For the text-containing cell, return its midpoint in (x, y) coordinate format. 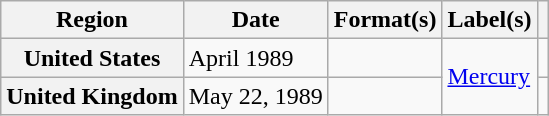
United Kingdom (92, 96)
April 1989 (256, 58)
Format(s) (385, 20)
Region (92, 20)
United States (92, 58)
May 22, 1989 (256, 96)
Date (256, 20)
Label(s) (490, 20)
Mercury (490, 77)
